Locate the cell with the specified text and output its (X, Y) center coordinate. 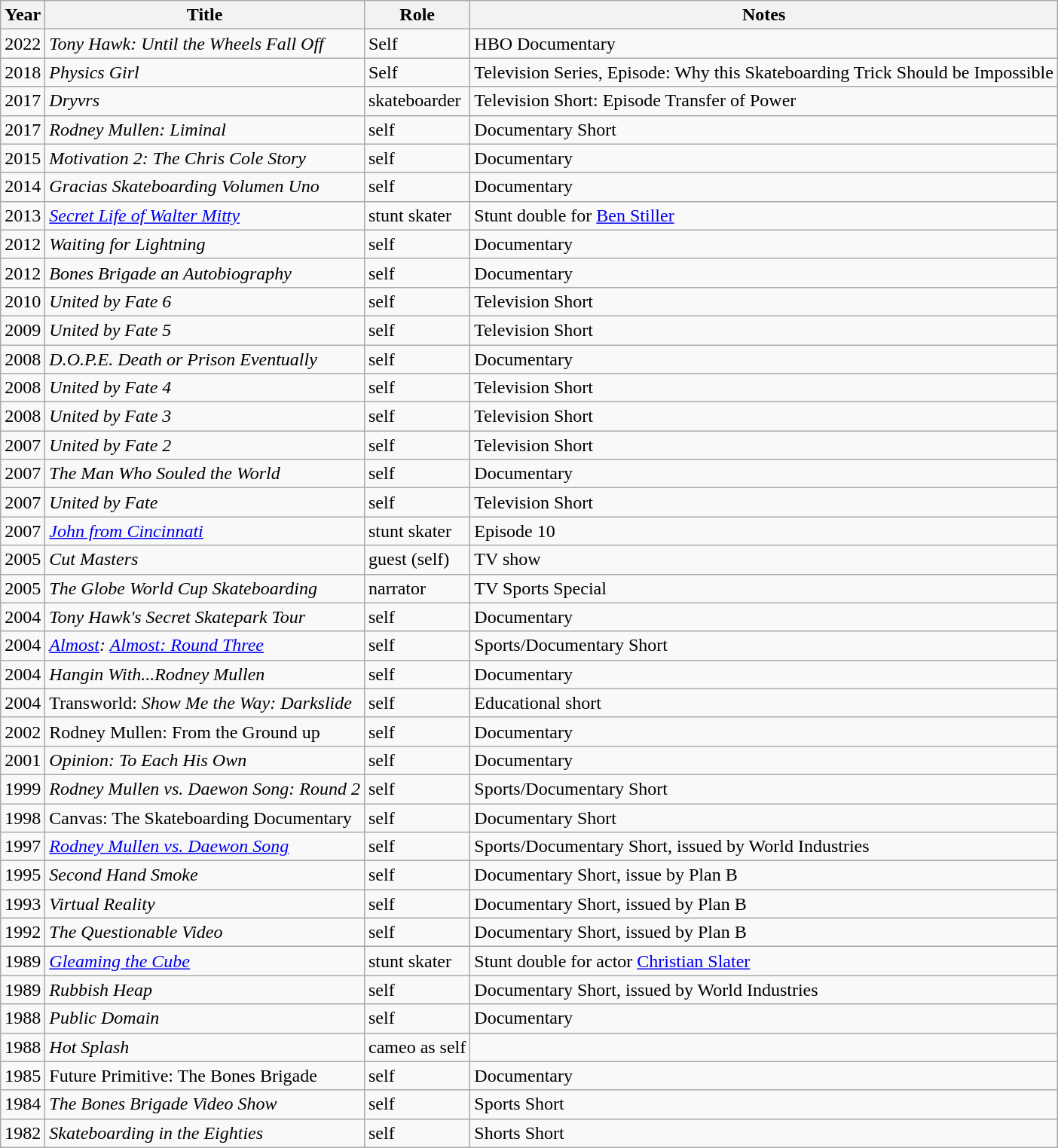
Rubbish Heap (205, 990)
Sports Short (764, 1104)
Shorts Short (764, 1133)
The Globe World Cup Skateboarding (205, 588)
guest (self) (417, 560)
Physics Girl (205, 72)
2018 (23, 72)
Future Primitive: The Bones Brigade (205, 1076)
1993 (23, 904)
Public Domain (205, 1018)
The Bones Brigade Video Show (205, 1104)
2001 (23, 760)
Tony Hawk: Until the Wheels Fall Off (205, 44)
TV show (764, 560)
1985 (23, 1076)
2015 (23, 158)
Opinion: To Each His Own (205, 760)
2013 (23, 215)
Transworld: Show Me the Way: Darkslide (205, 703)
2010 (23, 301)
skateboarder (417, 101)
Notes (764, 15)
1992 (23, 933)
2014 (23, 187)
Tony Hawk's Secret Skatepark Tour (205, 617)
Hangin With...Rodney Mullen (205, 674)
United by Fate 4 (205, 388)
Television Series, Episode: Why this Skateboarding Trick Should be Impossible (764, 72)
narrator (417, 588)
2002 (23, 731)
Stunt double for actor Christian Slater (764, 961)
John from Cincinnati (205, 531)
Stunt double for Ben Stiller (764, 215)
United by Fate 2 (205, 445)
Educational short (764, 703)
Canvas: The Skateboarding Documentary (205, 817)
Waiting for Lightning (205, 244)
Year (23, 15)
Rodney Mullen vs. Daewon Song: Round 2 (205, 789)
1997 (23, 847)
Virtual Reality (205, 904)
1999 (23, 789)
1984 (23, 1104)
1995 (23, 875)
Episode 10 (764, 531)
United by Fate (205, 502)
United by Fate 3 (205, 417)
The Questionable Video (205, 933)
Bones Brigade an Autobiography (205, 273)
Gleaming the Cube (205, 961)
United by Fate 5 (205, 330)
2009 (23, 330)
Dryvrs (205, 101)
Documentary Short, issued by World Industries (764, 990)
1982 (23, 1133)
Rodney Mullen: From the Ground up (205, 731)
1998 (23, 817)
Sports/Documentary Short, issued by World Industries (764, 847)
D.O.P.E. Death or Prison Eventually (205, 359)
Gracias Skateboarding Volumen Uno (205, 187)
Second Hand Smoke (205, 875)
Rodney Mullen vs. Daewon Song (205, 847)
TV Sports Special (764, 588)
Hot Splash (205, 1047)
Documentary Short, issue by Plan B (764, 875)
Title (205, 15)
Cut Masters (205, 560)
United by Fate 6 (205, 301)
cameo as self (417, 1047)
Motivation 2: The Chris Cole Story (205, 158)
The Man Who Souled the World (205, 474)
Rodney Mullen: Liminal (205, 130)
Skateboarding in the Eighties (205, 1133)
Role (417, 15)
Secret Life of Walter Mitty (205, 215)
Television Short: Episode Transfer of Power (764, 101)
Almost: Almost: Round Three (205, 646)
2022 (23, 44)
HBO Documentary (764, 44)
